Identify which cell holds the provided text, then report its (X, Y) central coordinate. 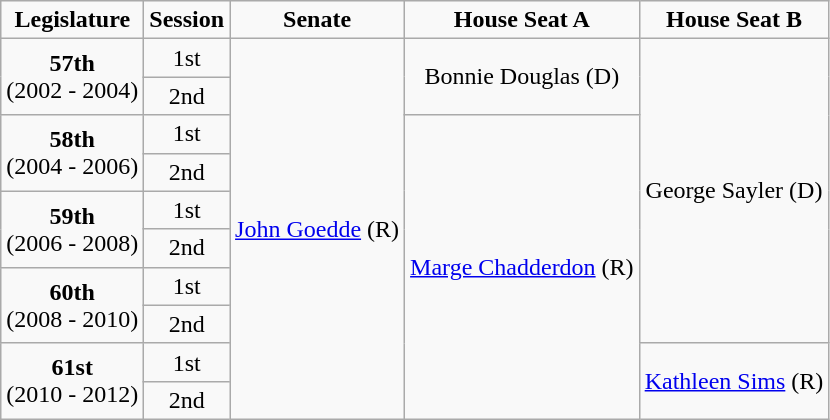
60th (2008 - 2010) (72, 305)
58th (2004 - 2006) (72, 153)
Bonnie Douglas (D) (522, 77)
John Goedde (R) (318, 230)
Senate (318, 20)
61st (2010 - 2012) (72, 381)
Marge Chadderdon (R) (522, 267)
House Seat B (734, 20)
Legislature (72, 20)
57th (2002 - 2004) (72, 77)
Kathleen Sims (R) (734, 381)
59th (2006 - 2008) (72, 229)
George Sayler (D) (734, 191)
House Seat A (522, 20)
Session (187, 20)
